From the cell containing the given text, extract its center point as [x, y] coordinate. 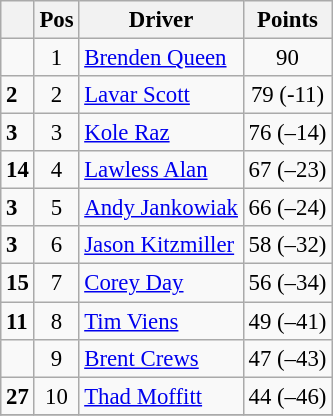
14 [18, 170]
Driver [161, 20]
58 (–32) [287, 245]
4 [56, 170]
47 (–43) [287, 358]
11 [18, 321]
56 (–34) [287, 283]
Brenden Queen [161, 58]
Corey Day [161, 283]
10 [56, 396]
6 [56, 245]
90 [287, 58]
49 (–41) [287, 321]
Lavar Scott [161, 95]
7 [56, 283]
Pos [56, 20]
79 (-11) [287, 95]
44 (–46) [287, 396]
15 [18, 283]
76 (–14) [287, 133]
Jason Kitzmiller [161, 245]
1 [56, 58]
5 [56, 208]
67 (–23) [287, 170]
9 [56, 358]
8 [56, 321]
Kole Raz [161, 133]
Tim Viens [161, 321]
Points [287, 20]
Andy Jankowiak [161, 208]
Thad Moffitt [161, 396]
66 (–24) [287, 208]
27 [18, 396]
Brent Crews [161, 358]
Lawless Alan [161, 170]
